Capture the cell that displays the provided text and extract its (X, Y) central coordinate. 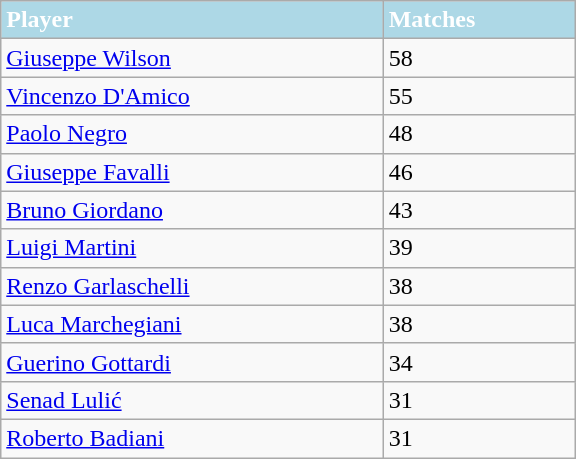
39 (479, 248)
Giuseppe Favalli (192, 172)
Senad Lulić (192, 400)
43 (479, 210)
Player (192, 20)
Luca Marchegiani (192, 324)
Bruno Giordano (192, 210)
46 (479, 172)
Vincenzo D'Amico (192, 96)
Paolo Negro (192, 134)
Giuseppe Wilson (192, 58)
34 (479, 362)
Matches (479, 20)
Luigi Martini (192, 248)
48 (479, 134)
Guerino Gottardi (192, 362)
Roberto Badiani (192, 438)
Renzo Garlaschelli (192, 286)
55 (479, 96)
58 (479, 58)
